Pinpoint the cell where the given text exists, returning its [X, Y] midpoint coordinate. 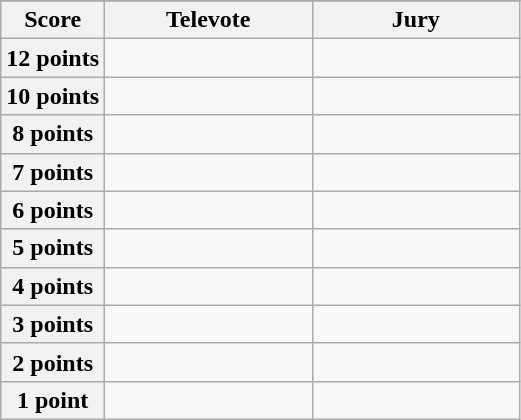
1 point [53, 400]
5 points [53, 248]
2 points [53, 362]
8 points [53, 134]
Televote [209, 20]
7 points [53, 172]
Score [53, 20]
4 points [53, 286]
6 points [53, 210]
10 points [53, 96]
3 points [53, 324]
Jury [416, 20]
12 points [53, 58]
